For the text-containing cell, return its midpoint in [x, y] coordinate format. 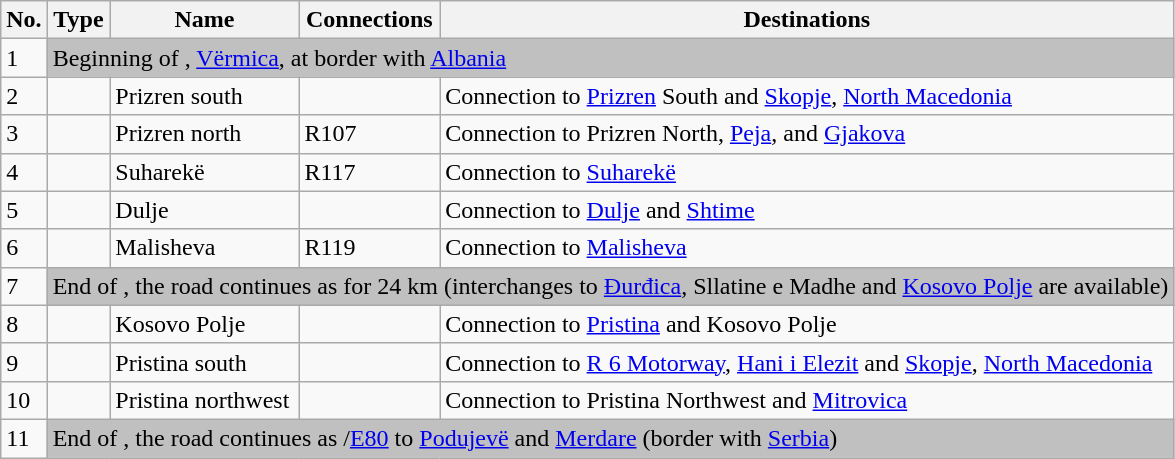
Connection to Pristina and Kosovo Polje [807, 324]
No. [24, 20]
Type [78, 20]
Name [204, 20]
Beginning of , Vërmica, at border with Albania [610, 58]
9 [24, 362]
8 [24, 324]
Connection to R 6 Motorway, Hani i Elezit and Skopje, North Macedonia [807, 362]
6 [24, 248]
4 [24, 172]
3 [24, 134]
1 [24, 58]
Suharekë [204, 172]
Destinations [807, 20]
2 [24, 96]
10 [24, 400]
Connection to Malisheva [807, 248]
Kosovo Polje [204, 324]
R117 [370, 172]
Connections [370, 20]
Prizren north [204, 134]
Malisheva [204, 248]
R107 [370, 134]
Connection to Prizren South and Skopje, North Macedonia [807, 96]
11 [24, 438]
Prizren south [204, 96]
5 [24, 210]
Pristina south [204, 362]
Connection to Prizren North, Peja, and Gjakova [807, 134]
Dulje [204, 210]
Pristina northwest [204, 400]
Connection to Suharekë [807, 172]
7 [24, 286]
Connection to Pristina Northwest and Mitrovica [807, 400]
End of , the road continues as for 24 km (interchanges to Ðurđica, Sllatine e Madhe and Kosovo Polje are available) [610, 286]
Connection to Dulje and Shtime [807, 210]
R119 [370, 248]
End of , the road continues as /E80 to Podujevë and Merdare (border with Serbia) [610, 438]
